Output the (x, y) coordinate of the center of the cell containing the given text.  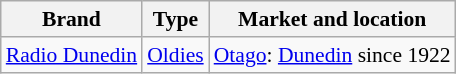
Type (175, 19)
Market and location (332, 19)
Otago: Dunedin since 1922 (332, 55)
Radio Dunedin (72, 55)
Oldies (175, 55)
Brand (72, 19)
